Locate the cell with the specified text and output its [X, Y] center coordinate. 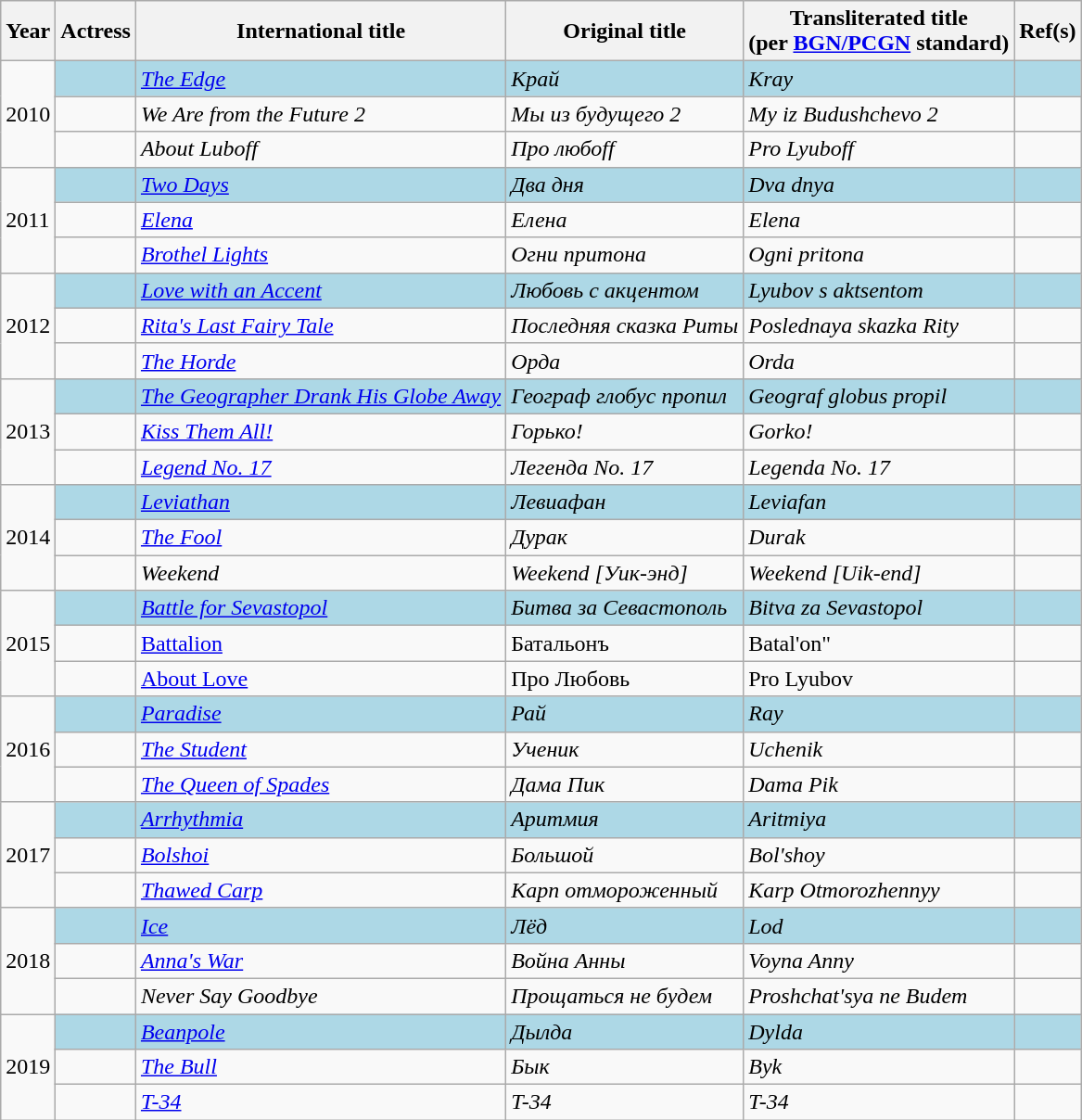
Прощаться не будем [625, 996]
Dama Pik [879, 784]
The Edge [321, 79]
Про любоff [625, 149]
Year [28, 32]
2015 [28, 643]
Карп отмороженный [625, 890]
Битва за Севастополь [625, 608]
2013 [28, 431]
Original title [625, 32]
My iz Budushchevo 2 [879, 114]
Ray [879, 714]
Legend No. 17 [321, 466]
2016 [28, 749]
Brothel Lights [321, 255]
Anna's War [321, 961]
Елена [625, 220]
About Luboff [321, 149]
Durak [879, 538]
Arrhythmia [321, 820]
The Queen of Spades [321, 784]
Aritmiya [879, 820]
The Student [321, 749]
Война Анны [625, 961]
Batal'on" [879, 643]
Лёд [625, 925]
Последняя сказка Риты [625, 325]
Ice [321, 925]
Gorko! [879, 431]
Ogni pritona [879, 255]
Byk [879, 1067]
Горько! [625, 431]
Большой [625, 855]
Thawed Carp [321, 890]
Географ глобус пропил [625, 396]
Батальонъ [625, 643]
Аритмия [625, 820]
Love with an Accent [321, 290]
Two Days [321, 185]
The Horde [321, 361]
Dva dnya [879, 185]
Pro Lyuboff [879, 149]
Bitva za Sevastopol [879, 608]
Uchenik [879, 749]
Weekend [321, 573]
International title [321, 32]
Voyna Anny [879, 961]
Дылда [625, 1032]
The Geographer Drank His Globe Away [321, 396]
Legenda No. 17 [879, 466]
Leviathan [321, 503]
Weekend [Uik-end] [879, 573]
Leviafan [879, 503]
Paradise [321, 714]
Kray [879, 79]
Pro Lyubov [879, 679]
Рай [625, 714]
Weekend [Уик-энд] [625, 573]
Dylda [879, 1032]
Actress [96, 32]
Rita's Last Fairy Tale [321, 325]
2017 [28, 855]
Огни притона [625, 255]
Bol'shoy [879, 855]
Battalion [321, 643]
Kiss Them All! [321, 431]
Lyubov s aktsentom [879, 290]
Два дня [625, 185]
Proshchat'sya ne Budem [879, 996]
Любовь с акцентом [625, 290]
Battle for Sevastopol [321, 608]
Karp Otmorozhennyy [879, 890]
Про Любовь [625, 679]
Легенда No. 17 [625, 466]
2011 [28, 220]
Ref(s) [1048, 32]
2014 [28, 538]
Poslednaya skazka Rity [879, 325]
2019 [28, 1067]
Geograf globus propil [879, 396]
2012 [28, 325]
Мы из будущего 2 [625, 114]
Bolshoi [321, 855]
Дурак [625, 538]
Бык [625, 1067]
2018 [28, 961]
Край [625, 79]
About Love [321, 679]
Never Say Goodbye [321, 996]
Дама Пик [625, 784]
Орда [625, 361]
Левиафан [625, 503]
We Are from the Future 2 [321, 114]
Ученик [625, 749]
The Bull [321, 1067]
2010 [28, 114]
Beanpole [321, 1032]
Transliterated title(per BGN/PCGN standard) [879, 32]
The Fool [321, 538]
Orda [879, 361]
Lod [879, 925]
